For the text-containing cell, return its midpoint in [x, y] coordinate format. 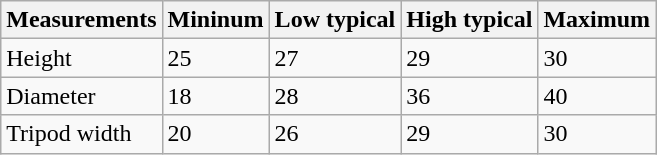
25 [216, 58]
Measurements [82, 20]
26 [335, 134]
Diameter [82, 96]
Tripod width [82, 134]
18 [216, 96]
28 [335, 96]
Mininum [216, 20]
Low typical [335, 20]
36 [470, 96]
High typical [470, 20]
Height [82, 58]
20 [216, 134]
Maximum [597, 20]
40 [597, 96]
27 [335, 58]
